Detect which cell encompasses the target text, then output its [x, y] center coordinate. 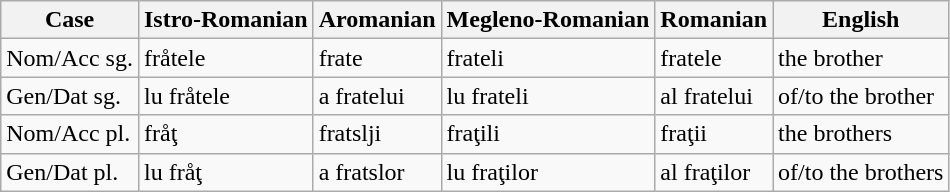
lu frateli [548, 96]
Romanian [714, 20]
Nom/Acc pl. [70, 134]
lu fråţ [226, 172]
al fraţilor [714, 172]
fratslji [377, 134]
frate [377, 58]
fraţili [548, 134]
Istro-Romanian [226, 20]
lu fraţilor [548, 172]
Gen/Dat sg. [70, 96]
fratele [714, 58]
Gen/Dat pl. [70, 172]
fråtele [226, 58]
frateli [548, 58]
Nom/Acc sg. [70, 58]
a fratelui [377, 96]
of/to the brothers [861, 172]
fråţ [226, 134]
Aromanian [377, 20]
Case [70, 20]
English [861, 20]
al fratelui [714, 96]
lu fråtele [226, 96]
of/to the brother [861, 96]
a fratslor [377, 172]
the brothers [861, 134]
Megleno-Romanian [548, 20]
fraţii [714, 134]
the brother [861, 58]
